Provide the [X, Y] coordinate of the cell's center where the given text is located.  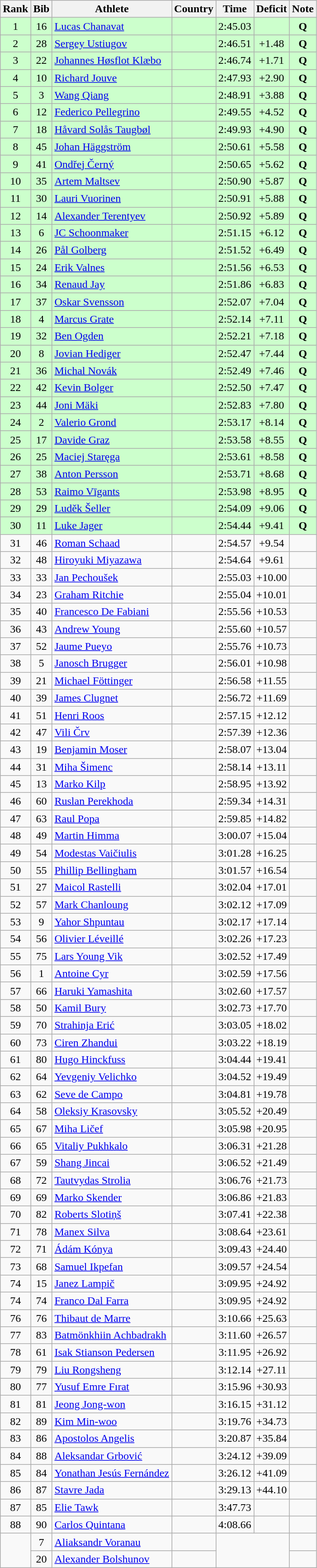
+25.63 [271, 1318]
+9.61 [271, 560]
2:45.03 [235, 26]
Raimo Vīgants [112, 491]
+17.14 [271, 922]
3:47.73 [235, 1507]
+10.98 [271, 663]
+13.92 [271, 784]
3:11.95 [235, 1353]
Sergey Ustiugov [112, 43]
3:02.73 [235, 1008]
2:50.61 [235, 147]
3:19.76 [235, 1421]
+11.69 [271, 698]
2:53.98 [235, 491]
+21.83 [271, 1197]
Batmönkhiin Achbadrakh [112, 1335]
Aliaksandr Voranau [112, 1542]
2:53.17 [235, 422]
3:02.26 [235, 939]
Yusuf Emre Fırat [112, 1387]
+8.58 [271, 457]
+10.73 [271, 646]
Ciren Zhandui [112, 1042]
Ondřej Černý [112, 164]
+20.49 [271, 1111]
Stavre Jada [112, 1490]
+9.06 [271, 509]
Mark Chanloung [112, 905]
3:02.52 [235, 956]
3:02.04 [235, 887]
+34.73 [271, 1421]
+9.41 [271, 526]
3:01.28 [235, 853]
Kevin Bolger [112, 388]
2:54.09 [235, 509]
+7.44 [271, 353]
Marcus Grate [112, 319]
+5.58 [271, 147]
3:06.31 [235, 1146]
Yevgeniy Velichko [112, 1077]
+31.12 [271, 1404]
2:50.91 [235, 198]
2:52.14 [235, 319]
+7.80 [271, 405]
Andrew Young [112, 629]
Shang Jincai [112, 1163]
Jovian Hediger [112, 353]
+19.49 [271, 1077]
+19.78 [271, 1094]
2:51.56 [235, 267]
Janez Lampič [112, 1283]
Strahinja Erić [112, 1025]
2:55.60 [235, 629]
+18.02 [271, 1025]
+7.18 [271, 336]
+9.54 [271, 543]
+17.57 [271, 991]
+19.41 [271, 1060]
Yahor Shpuntau [112, 922]
+2.90 [271, 78]
2:58.14 [235, 767]
2:54.64 [235, 560]
2:52.49 [235, 371]
+24.40 [271, 1249]
2:50.65 [235, 164]
Lucas Chanavat [112, 26]
+30.93 [271, 1387]
+13.04 [271, 749]
+14.31 [271, 801]
Luděk Šeller [112, 509]
+5.62 [271, 164]
2:58.95 [235, 784]
+41.09 [271, 1473]
+10.53 [271, 612]
+16.54 [271, 870]
3:02.12 [235, 905]
Apostolos Angelis [112, 1439]
+10.00 [271, 577]
Vili Črv [112, 732]
Note [303, 9]
3:01.57 [235, 870]
2:56.72 [235, 698]
2:52.07 [235, 302]
Phillip Bellingham [112, 870]
Antoine Cyr [112, 973]
Hiroyuki Miyazawa [112, 560]
3:04.44 [235, 1060]
3:04.81 [235, 1094]
+7.47 [271, 388]
2:51.15 [235, 233]
+26.57 [271, 1335]
+16.25 [271, 853]
Graham Ritchie [112, 595]
Janosch Brugger [112, 663]
3:02.60 [235, 991]
+14.82 [271, 819]
Roberts Slotiņš [112, 1215]
3:09.43 [235, 1249]
2:58.07 [235, 749]
75 [42, 956]
2:50.90 [235, 181]
Lars Young Vik [112, 956]
+4.90 [271, 129]
3:04.52 [235, 1077]
+12.36 [271, 732]
Erik Valnes [112, 267]
Federico Pellegrino [112, 112]
+8.95 [271, 491]
Henri Roos [112, 715]
Miha Ličef [112, 1129]
Aleksandar Grbović [112, 1456]
3:26.12 [235, 1473]
2:52.83 [235, 405]
+17.70 [271, 1008]
3:16.15 [235, 1404]
+10.01 [271, 595]
2:57.15 [235, 715]
+35.84 [271, 1439]
+12.12 [271, 715]
Johannes Høsflot Klæbo [112, 61]
3:24.12 [235, 1456]
+18.19 [271, 1042]
Hugo Hinckfuss [112, 1060]
Marko Kilp [112, 784]
Franco Dal Farra [112, 1301]
Kim Min-woo [112, 1421]
+17.09 [271, 905]
+11.55 [271, 681]
Joni Mäki [112, 405]
Yonathan Jesús Fernández [112, 1473]
2:52.21 [235, 336]
Benjamin Moser [112, 749]
3:11.60 [235, 1335]
+27.11 [271, 1370]
Elie Tawk [112, 1507]
+6.53 [271, 267]
+26.92 [271, 1353]
+3.88 [271, 95]
+1.71 [271, 61]
2:59.34 [235, 801]
+23.61 [271, 1232]
2:47.93 [235, 78]
Manex Silva [112, 1232]
2:55.04 [235, 595]
3:20.87 [235, 1439]
2:56.01 [235, 663]
JC Schoonmaker [112, 233]
2:53.61 [235, 457]
Time [235, 9]
Bib [42, 9]
+8.14 [271, 422]
Jeong Jong-won [112, 1404]
3:09.57 [235, 1266]
2:53.71 [235, 474]
Liu Rongsheng [112, 1370]
Michael Föttinger [112, 681]
+7.04 [271, 302]
Country [194, 9]
Artem Maltsev [112, 181]
2:55.76 [235, 646]
Luke Jager [112, 526]
+39.09 [271, 1456]
+13.11 [271, 767]
Oleksiy Krasovsky [112, 1111]
Marko Skender [112, 1197]
+7.11 [271, 319]
Deficit [271, 9]
2:50.92 [235, 216]
+17.01 [271, 887]
90 [42, 1525]
Athlete [112, 9]
+6.83 [271, 285]
2:46.74 [235, 61]
+5.87 [271, 181]
2:59.85 [235, 819]
Anton Persson [112, 474]
3:29.13 [235, 1490]
Carlos Quintana [112, 1525]
Jan Pechoušek [112, 577]
Maciej Staręga [112, 457]
+22.38 [271, 1215]
3:00.07 [235, 836]
+17.23 [271, 939]
Lauri Vuorinen [112, 198]
2:53.58 [235, 439]
+24.54 [271, 1266]
Michal Novák [112, 371]
3:03.05 [235, 1025]
+10.57 [271, 629]
3:02.17 [235, 922]
3:07.41 [235, 1215]
Isak Stianson Pedersen [112, 1353]
3:05.52 [235, 1111]
2:55.03 [235, 577]
Raul Popa [112, 819]
Johan Häggström [112, 147]
2:55.56 [235, 612]
Tautvydas Strolia [112, 1180]
2:49.55 [235, 112]
+4.52 [271, 112]
+20.95 [271, 1129]
3:10.66 [235, 1318]
Roman Schaad [112, 543]
+6.12 [271, 233]
2:52.50 [235, 388]
+44.10 [271, 1490]
Renaud Jay [112, 285]
Martin Himma [112, 836]
Haruki Yamashita [112, 991]
Modestas Vaičiulis [112, 853]
+5.88 [271, 198]
2:54.57 [235, 543]
Olivier Léveillé [112, 939]
Valerio Grond [112, 422]
3:06.86 [235, 1197]
Francesco De Fabiani [112, 612]
Wang Qiang [112, 95]
Davide Graz [112, 439]
James Clugnet [112, 698]
Ben Ogden [112, 336]
+21.49 [271, 1163]
Thibaut de Marre [112, 1318]
2:51.52 [235, 250]
3:15.96 [235, 1387]
3:02.59 [235, 973]
Ruslan Perekhoda [112, 801]
2:48.91 [235, 95]
+17.49 [271, 956]
3:08.64 [235, 1232]
+7.46 [271, 371]
89 [42, 1421]
2:56.58 [235, 681]
Kamil Bury [112, 1008]
Vitaliy Pukhkalo [112, 1146]
+5.89 [271, 216]
+1.48 [271, 43]
Håvard Solås Taugbøl [112, 129]
+17.56 [271, 973]
Alexander Terentyev [112, 216]
3:12.14 [235, 1370]
3:05.98 [235, 1129]
4:08.66 [235, 1525]
+8.68 [271, 474]
3:06.52 [235, 1163]
Seve de Campo [112, 1094]
2:54.44 [235, 526]
+6.49 [271, 250]
+21.73 [271, 1180]
+15.04 [271, 836]
2:57.39 [235, 732]
Samuel Ikpefan [112, 1266]
Richard Jouve [112, 78]
2:51.86 [235, 285]
3:03.22 [235, 1042]
+8.55 [271, 439]
2:49.93 [235, 129]
Maicol Rastelli [112, 887]
3:06.76 [235, 1180]
Jaume Pueyo [112, 646]
Miha Šimenc [112, 767]
Oskar Svensson [112, 302]
Ádám Kónya [112, 1249]
+21.28 [271, 1146]
2:52.47 [235, 353]
Rank [15, 9]
Alexander Bolshunov [112, 1559]
Pål Golberg [112, 250]
2:46.51 [235, 43]
